Return the [X, Y] coordinate for the center point of the cell that contains the specified text.  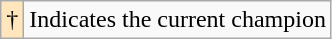
† [12, 20]
Indicates the current champion [178, 20]
